Determine the [x, y] coordinate at the center of the cell enclosing the given text.  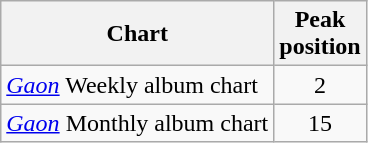
Peakposition [320, 34]
Gaon Weekly album chart [138, 85]
Gaon Monthly album chart [138, 123]
2 [320, 85]
Chart [138, 34]
15 [320, 123]
